Find where the given text appears and provide that cell's center as [x, y] coordinate. 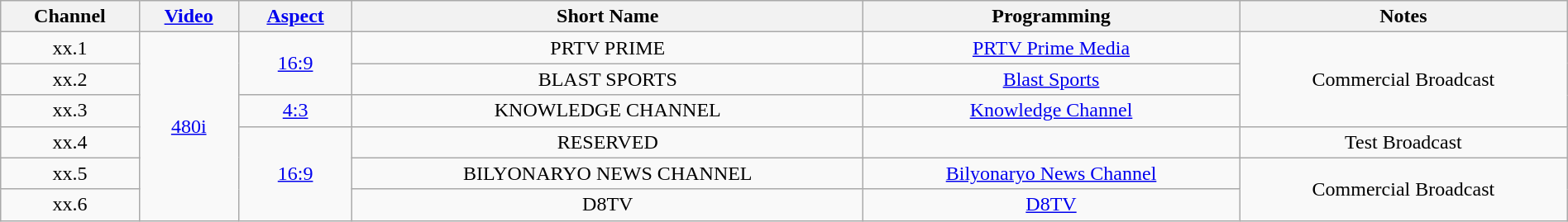
Aspect [295, 17]
Programming [1052, 17]
BLAST SPORTS [608, 79]
Test Broadcast [1403, 142]
4:3 [295, 111]
PRTV PRIME [608, 48]
KNOWLEDGE CHANNEL [608, 111]
xx.1 [69, 48]
Blast Sports [1052, 79]
xx.3 [69, 111]
Channel [69, 17]
xx.6 [69, 205]
480i [189, 126]
Notes [1403, 17]
Video [189, 17]
Bilyonaryo News Channel [1052, 173]
PRTV Prime Media [1052, 48]
xx.2 [69, 79]
RESERVED [608, 142]
xx.4 [69, 142]
Knowledge Channel [1052, 111]
Short Name [608, 17]
xx.5 [69, 173]
BILYONARYO NEWS CHANNEL [608, 173]
